From the cell containing the given text, extract its center point as [X, Y] coordinate. 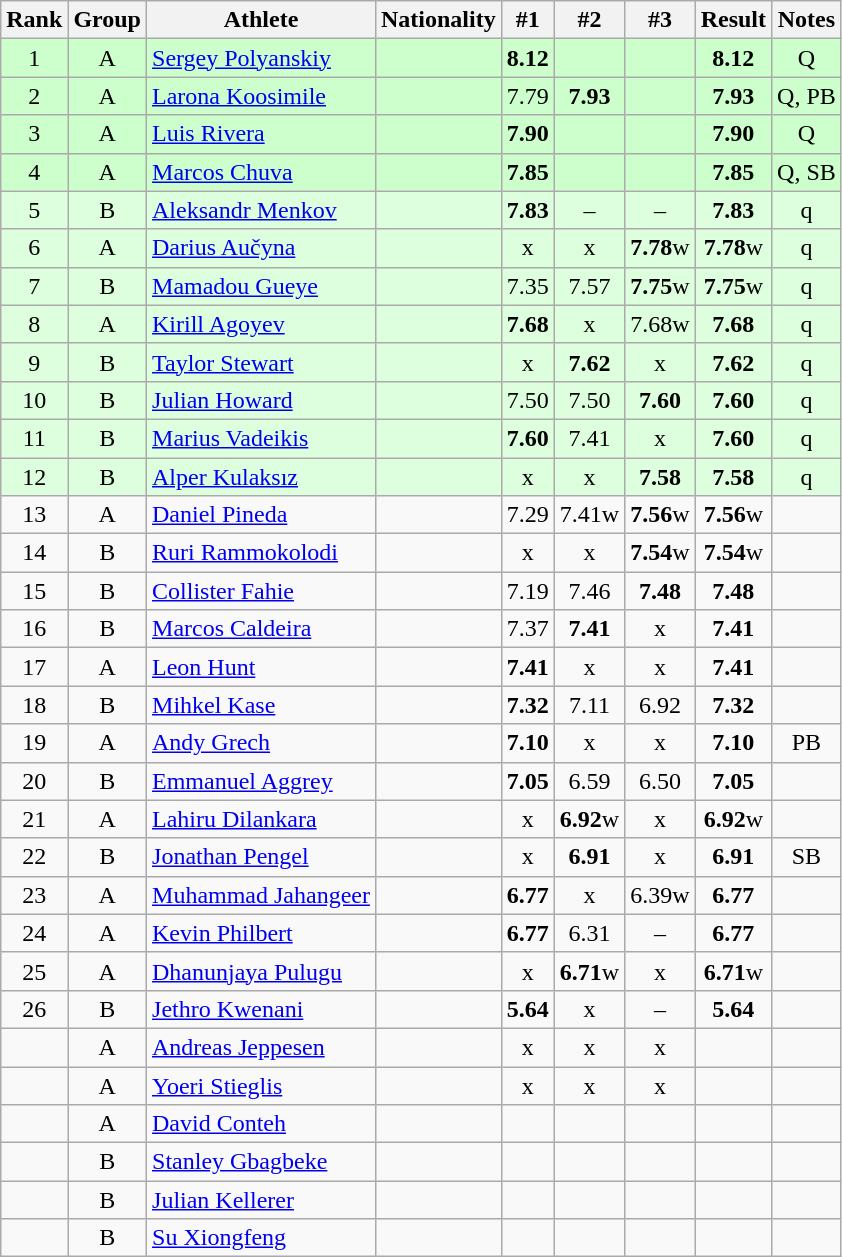
6 [34, 248]
Daniel Pineda [262, 515]
7.68w [660, 324]
#3 [660, 20]
7.35 [528, 286]
1 [34, 58]
20 [34, 781]
Andreas Jeppesen [262, 1047]
21 [34, 819]
7.37 [528, 629]
Luis Rivera [262, 134]
Q, SB [807, 172]
Aleksandr Menkov [262, 210]
#1 [528, 20]
Alper Kulaksız [262, 477]
10 [34, 400]
Mamadou Gueye [262, 286]
Collister Fahie [262, 591]
Darius Aučyna [262, 248]
Stanley Gbagbeke [262, 1162]
18 [34, 705]
Andy Grech [262, 743]
Ruri Rammokolodi [262, 553]
Kirill Agoyev [262, 324]
14 [34, 553]
7.29 [528, 515]
Julian Howard [262, 400]
Larona Koosimile [262, 96]
16 [34, 629]
23 [34, 895]
7.19 [528, 591]
PB [807, 743]
6.50 [660, 781]
12 [34, 477]
Yoeri Stieglis [262, 1085]
25 [34, 971]
Dhanunjaya Pulugu [262, 971]
11 [34, 438]
Kevin Philbert [262, 933]
8 [34, 324]
24 [34, 933]
Leon Hunt [262, 667]
Athlete [262, 20]
17 [34, 667]
7 [34, 286]
19 [34, 743]
3 [34, 134]
Su Xiongfeng [262, 1238]
7.11 [589, 705]
Taylor Stewart [262, 362]
13 [34, 515]
9 [34, 362]
Marcos Caldeira [262, 629]
Sergey Polyanskiy [262, 58]
6.31 [589, 933]
Notes [807, 20]
Julian Kellerer [262, 1200]
4 [34, 172]
7.57 [589, 286]
6.59 [589, 781]
7.41w [589, 515]
Mihkel Kase [262, 705]
22 [34, 857]
Rank [34, 20]
Jethro Kwenani [262, 1009]
Group [108, 20]
SB [807, 857]
Marius Vadeikis [262, 438]
15 [34, 591]
26 [34, 1009]
Emmanuel Aggrey [262, 781]
6.39w [660, 895]
#2 [589, 20]
7.79 [528, 96]
Marcos Chuva [262, 172]
5 [34, 210]
Lahiru Dilankara [262, 819]
David Conteh [262, 1124]
7.46 [589, 591]
Result [733, 20]
Nationality [438, 20]
Q, PB [807, 96]
Muhammad Jahangeer [262, 895]
Jonathan Pengel [262, 857]
6.92 [660, 705]
2 [34, 96]
